Identify which cell holds the provided text, then report its [X, Y] central coordinate. 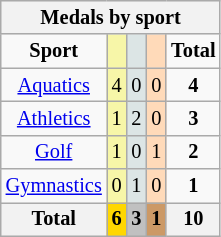
6 [117, 219]
Gymnastics [54, 186]
Aquatics [54, 85]
Golf [54, 152]
Athletics [54, 118]
Sport [54, 51]
Medals by sport [111, 17]
10 [193, 219]
